Extract the [X, Y] coordinate from the center of the cell holding the provided text.  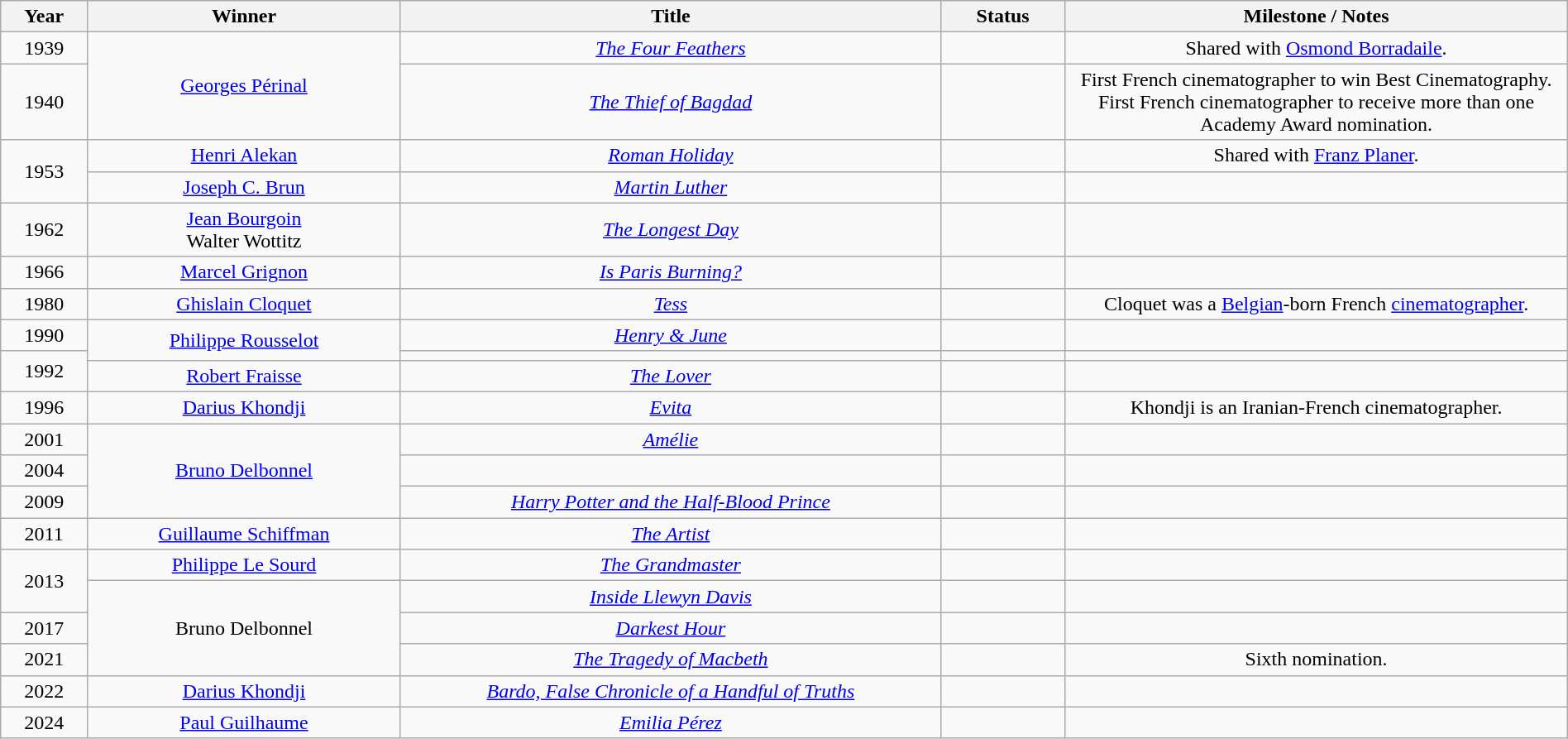
Philippe Le Sourd [245, 565]
Philippe Rousselot [245, 339]
The Lover [670, 376]
Darkest Hour [670, 628]
2004 [45, 471]
2022 [45, 691]
Inside Llewyn Davis [670, 597]
Jean BourgoinWalter Wottitz [245, 230]
2011 [45, 534]
2009 [45, 502]
1940 [45, 102]
The Grandmaster [670, 565]
Emilia Pérez [670, 722]
Georges Périnal [245, 86]
Shared with Franz Planer. [1317, 156]
Robert Fraisse [245, 376]
The Artist [670, 534]
Henri Alekan [245, 156]
Title [670, 17]
Bardo, False Chronicle of a Handful of Truths [670, 691]
2001 [45, 439]
Roman Holiday [670, 156]
Cloquet was a Belgian-born French cinematographer. [1317, 304]
2021 [45, 660]
The Thief of Bagdad [670, 102]
Khondji is an Iranian-French cinematographer. [1317, 407]
Is Paris Burning? [670, 272]
The Four Feathers [670, 48]
1966 [45, 272]
Sixth nomination. [1317, 660]
Harry Potter and the Half-Blood Prince [670, 502]
Milestone / Notes [1317, 17]
1996 [45, 407]
Martin Luther [670, 187]
Paul Guilhaume [245, 722]
The Tragedy of Macbeth [670, 660]
1980 [45, 304]
1990 [45, 335]
Year [45, 17]
1953 [45, 171]
Evita [670, 407]
Marcel Grignon [245, 272]
Status [1002, 17]
1992 [45, 371]
2013 [45, 581]
First French cinematographer to win Best Cinematography.First French cinematographer to receive more than one Academy Award nomination. [1317, 102]
The Longest Day [670, 230]
2017 [45, 628]
Amélie [670, 439]
2024 [45, 722]
Tess [670, 304]
1962 [45, 230]
1939 [45, 48]
Guillaume Schiffman [245, 534]
Winner [245, 17]
Joseph C. Brun [245, 187]
Ghislain Cloquet [245, 304]
Henry & June [670, 335]
Shared with Osmond Borradaile. [1317, 48]
